Identify which cell holds the provided text, then report its [x, y] central coordinate. 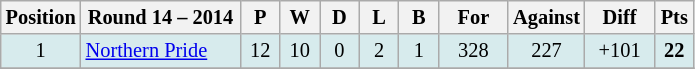
W [300, 17]
Diff [620, 17]
Round 14 – 2014 [161, 17]
L [379, 17]
For [474, 17]
0 [340, 51]
D [340, 17]
22 [674, 51]
10 [300, 51]
+101 [620, 51]
2 [379, 51]
Position [41, 17]
12 [260, 51]
Pts [674, 17]
328 [474, 51]
227 [546, 51]
Northern Pride [161, 51]
B [419, 17]
Against [546, 17]
P [260, 17]
